Provide the [X, Y] coordinate of the cell's center where the given text is located.  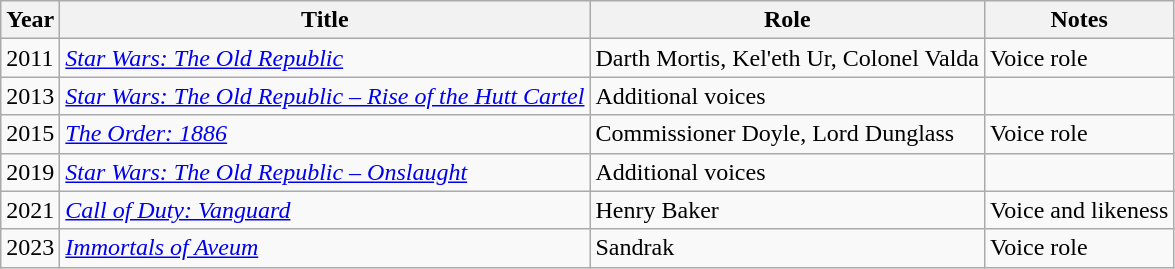
Star Wars: The Old Republic [325, 58]
2015 [30, 134]
2013 [30, 96]
The Order: 1886 [325, 134]
2021 [30, 210]
2023 [30, 248]
Henry Baker [788, 210]
Role [788, 20]
2011 [30, 58]
Call of Duty: Vanguard [325, 210]
Notes [1080, 20]
Year [30, 20]
Star Wars: The Old Republic – Rise of the Hutt Cartel [325, 96]
Title [325, 20]
Commissioner Doyle, Lord Dunglass [788, 134]
Voice and likeness [1080, 210]
Darth Mortis, Kel'eth Ur, Colonel Valda [788, 58]
Sandrak [788, 248]
Star Wars: The Old Republic – Onslaught [325, 172]
Immortals of Aveum [325, 248]
2019 [30, 172]
